Identify which cell holds the provided text, then report its (x, y) central coordinate. 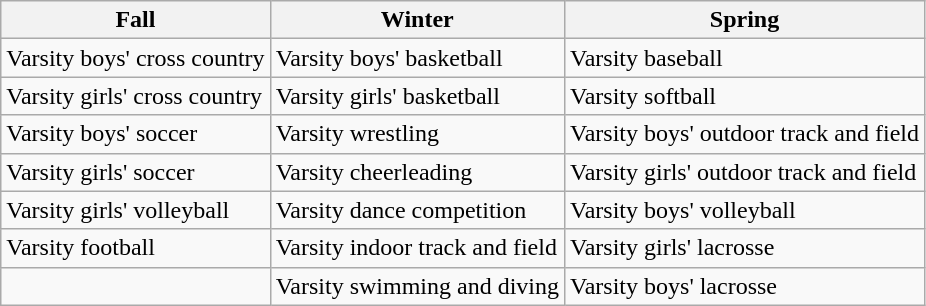
Varsity football (136, 248)
Varsity softball (745, 96)
Varsity swimming and diving (417, 286)
Varsity indoor track and field (417, 248)
Winter (417, 20)
Spring (745, 20)
Fall (136, 20)
Varsity boys' soccer (136, 134)
Varsity dance competition (417, 210)
Varsity girls' soccer (136, 172)
Varsity wrestling (417, 134)
Varsity cheerleading (417, 172)
Varsity girls' lacrosse (745, 248)
Varsity girls' outdoor track and field (745, 172)
Varsity girls' basketball (417, 96)
Varsity boys' lacrosse (745, 286)
Varsity boys' basketball (417, 58)
Varsity girls' volleyball (136, 210)
Varsity baseball (745, 58)
Varsity boys' cross country (136, 58)
Varsity girls' cross country (136, 96)
Varsity boys' volleyball (745, 210)
Varsity boys' outdoor track and field (745, 134)
